Detect which cell encompasses the target text, then output its [x, y] center coordinate. 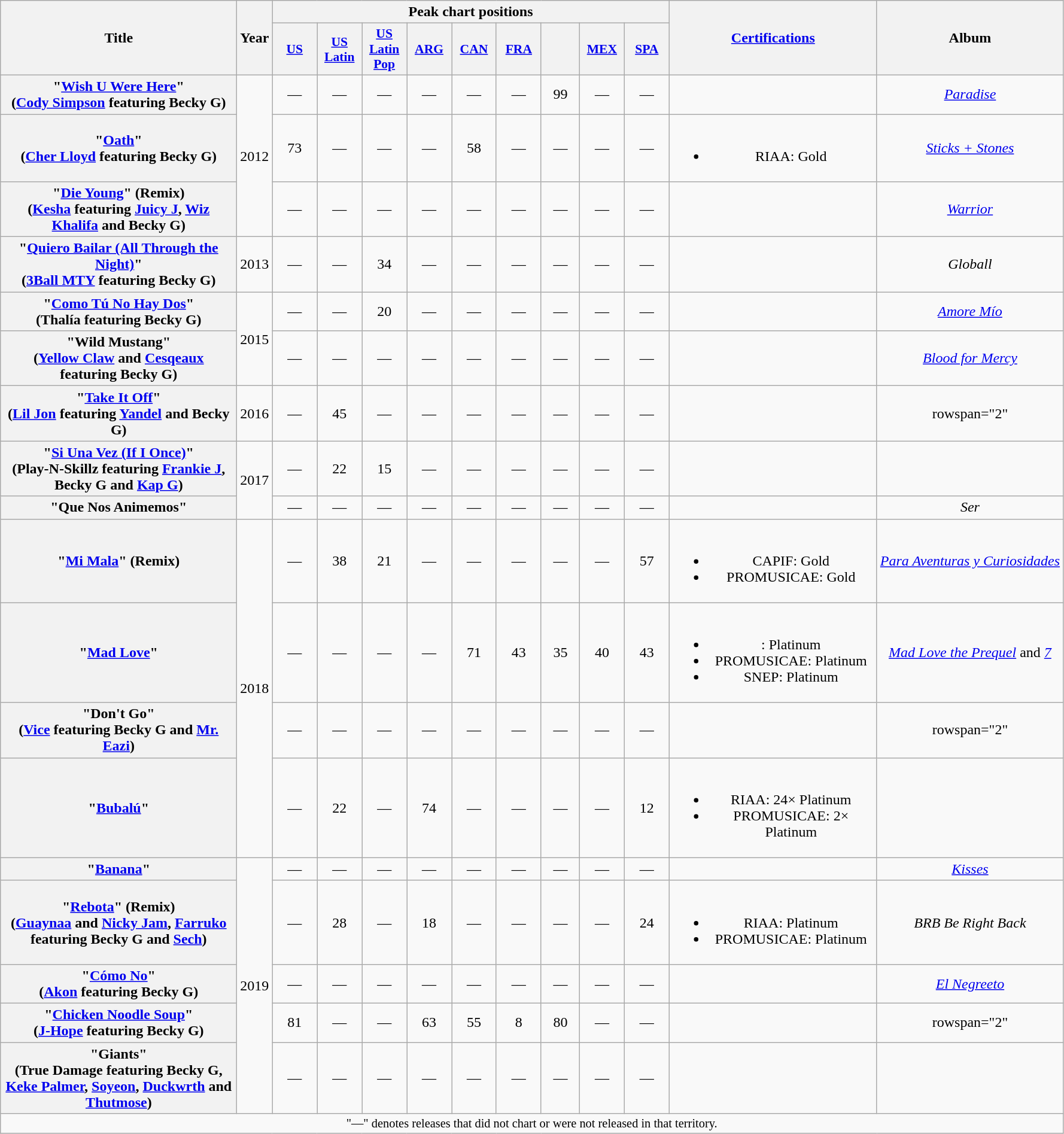
"Wild Mustang"(Yellow Claw and Cesqeaux featuring Becky G) [118, 358]
"Chicken Noodle Soup"(J-Hope featuring Becky G) [118, 1022]
81 [294, 1022]
12 [646, 808]
Year [255, 38]
Title [118, 38]
Ser [969, 507]
73 [294, 147]
40 [602, 652]
21 [384, 561]
RIAA: Gold [773, 147]
El Negreeto [969, 984]
38 [340, 561]
"Bubalú" [118, 808]
RIAA: 24× Platinum PROMUSICAE: 2× Platinum [773, 808]
71 [474, 652]
CAPIF: GoldPROMUSICAE: Gold [773, 561]
45 [340, 414]
ARG [430, 49]
SPA [646, 49]
MEX [602, 49]
USLatinPop [384, 49]
Certifications [773, 38]
"Oath"(Cher Lloyd featuring Becky G) [118, 147]
Kisses [969, 869]
Album [969, 38]
2016 [255, 414]
Mad Love the Prequel and 7 [969, 652]
BRB Be Right Back [969, 922]
Globall [969, 265]
FRA [518, 49]
57 [646, 561]
Peak chart positions [470, 12]
34 [384, 265]
Warrior [969, 209]
"—" denotes releases that did not chart or were not released in that territory. [532, 1124]
"Die Young" (Remix)(Kesha featuring Juicy J, Wiz Khalifa and Becky G) [118, 209]
"Giants"(True Damage featuring Becky G, Keke Palmer, Soyeon, Duckwrth and Thutmose) [118, 1078]
"Wish U Were Here"(Cody Simpson featuring Becky G) [118, 95]
Sticks + Stones [969, 147]
"Don't Go"(Vice featuring Becky G and Mr. Eazi) [118, 730]
"Si Una Vez (If I Once)"(Play-N-Skillz featuring Frankie J, Becky G and Kap G) [118, 469]
99 [560, 95]
8 [518, 1022]
"Mi Mala" (Remix) [118, 561]
63 [430, 1022]
15 [384, 469]
"Quiero Bailar (All Through the Night)"(3Ball MTY featuring Becky G) [118, 265]
RIAA: Platinum PROMUSICAE: Platinum [773, 922]
2019 [255, 985]
18 [430, 922]
"Rebota" (Remix)(Guaynaa and Nicky Jam, Farruko featuring Becky G and Sech) [118, 922]
Amore Mío [969, 311]
2012 [255, 156]
: PlatinumPROMUSICAE: PlatinumSNEP: Platinum [773, 652]
"Como Tú No Hay Dos"(Thalía featuring Becky G) [118, 311]
"Banana" [118, 869]
2013 [255, 265]
CAN [474, 49]
Blood for Mercy [969, 358]
2015 [255, 339]
24 [646, 922]
"Take It Off"(Lil Jon featuring Yandel and Becky G) [118, 414]
2017 [255, 480]
80 [560, 1022]
Para Aventuras y Curiosidades [969, 561]
"Cómo No"(Akon featuring Becky G) [118, 984]
58 [474, 147]
35 [560, 652]
"Mad Love" [118, 652]
Paradise [969, 95]
55 [474, 1022]
2018 [255, 688]
USLatin [340, 49]
"Que Nos Animemos" [118, 507]
20 [384, 311]
US [294, 49]
74 [430, 808]
28 [340, 922]
